Locate the cell with the specified text and output its (X, Y) center coordinate. 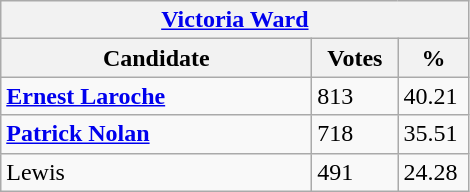
718 (355, 134)
40.21 (434, 96)
Lewis (156, 172)
% (434, 58)
491 (355, 172)
Votes (355, 58)
Victoria Ward (235, 20)
Patrick Nolan (156, 134)
Candidate (156, 58)
813 (355, 96)
35.51 (434, 134)
Ernest Laroche (156, 96)
24.28 (434, 172)
